Output the [X, Y] coordinate of the center of the cell containing the given text.  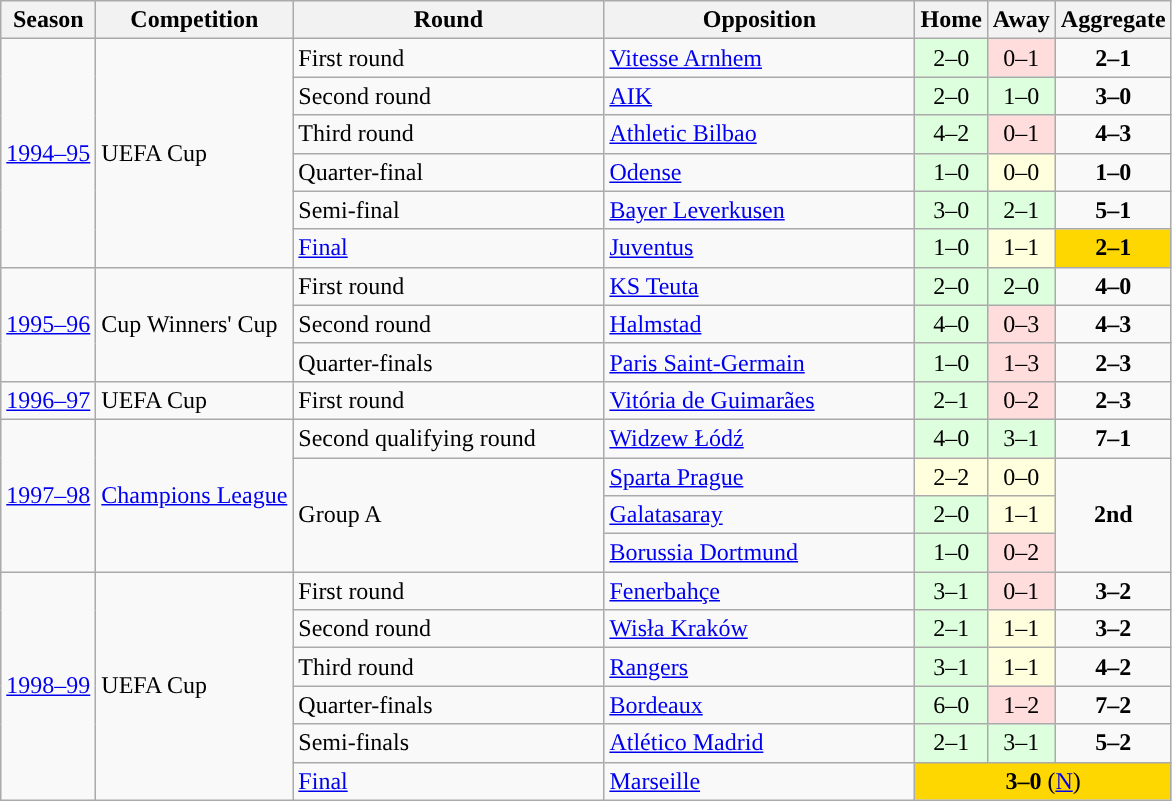
Bayer Leverkusen [760, 210]
Champions League [194, 495]
5–2 [1113, 743]
Vitesse Arnhem [760, 58]
AIK [760, 96]
1994–95 [48, 153]
Home [951, 20]
Aggregate [1113, 20]
Sparta Prague [760, 477]
Wisła Kraków [760, 629]
Bordeaux [760, 705]
KS Teuta [760, 286]
Juventus [760, 248]
7–1 [1113, 438]
Round [448, 20]
0–3 [1021, 324]
Season [48, 20]
1995–96 [48, 324]
Marseille [760, 781]
Fenerbahçe [760, 591]
1996–97 [48, 400]
Athletic Bilbao [760, 134]
3–0 (N) [1043, 781]
Second qualifying round [448, 438]
Widzew Łódź [760, 438]
1998–99 [48, 686]
7–2 [1113, 705]
6–0 [951, 705]
Group A [448, 515]
1997–98 [48, 495]
Semi-final [448, 210]
Paris Saint-Germain [760, 362]
Rangers [760, 667]
Competition [194, 20]
Galatasaray [760, 515]
Semi-finals [448, 743]
Halmstad [760, 324]
Cup Winners' Cup [194, 324]
Odense [760, 172]
1–3 [1021, 362]
Away [1021, 20]
5–1 [1113, 210]
Opposition [760, 20]
Quarter-final [448, 172]
2–2 [951, 477]
2nd [1113, 515]
Borussia Dortmund [760, 553]
1–2 [1021, 705]
Vitória de Guimarães [760, 400]
Atlético Madrid [760, 743]
